Find where the given text appears and provide that cell's center as (x, y) coordinate. 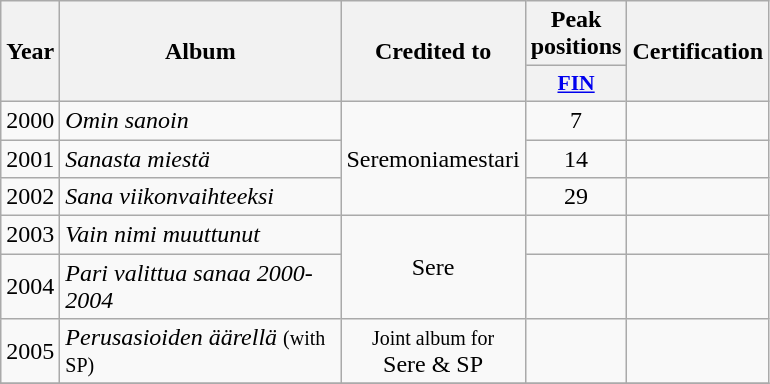
Certification (698, 52)
2003 (30, 235)
Album (200, 52)
Year (30, 52)
Joint album for Sere & SP (433, 352)
Vain nimi muuttunut (200, 235)
2002 (30, 197)
Pari valittua sanaa 2000-2004 (200, 286)
Perusasioiden äärellä (with SP) (200, 352)
FIN (576, 84)
2005 (30, 352)
Sere (433, 268)
7 (576, 120)
Omin sanoin (200, 120)
29 (576, 197)
Seremoniamestari (433, 158)
14 (576, 159)
2001 (30, 159)
Sanasta miestä (200, 159)
2004 (30, 286)
Sana viikonvaihteeksi (200, 197)
2000 (30, 120)
Peak positions (576, 34)
Credited to (433, 52)
